Pinpoint the cell where the given text exists, returning its [x, y] midpoint coordinate. 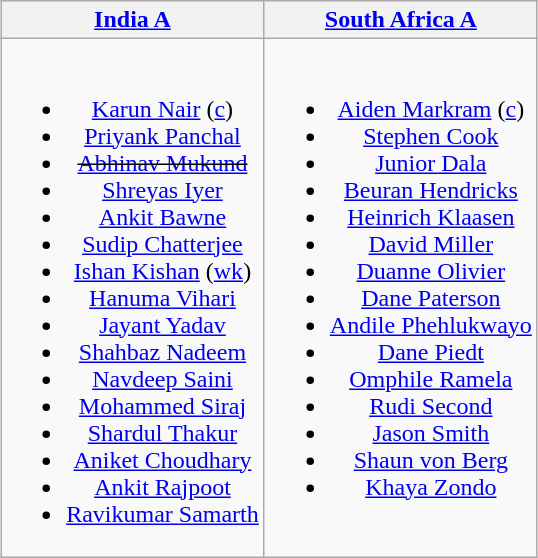
South Africa A [400, 20]
India A [133, 20]
